Locate the cell with the specified text and output its (X, Y) center coordinate. 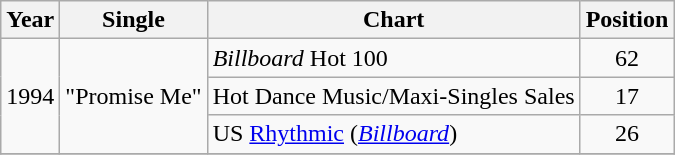
26 (627, 134)
Billboard Hot 100 (394, 58)
Year (30, 20)
Hot Dance Music/Maxi-Singles Sales (394, 96)
"Promise Me" (134, 96)
1994 (30, 96)
US Rhythmic (Billboard) (394, 134)
Position (627, 20)
Chart (394, 20)
Single (134, 20)
62 (627, 58)
17 (627, 96)
